Extract the [X, Y] coordinate from the center of the cell holding the provided text.  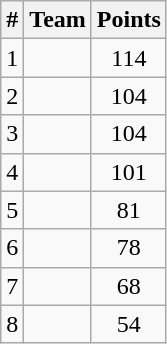
54 [128, 324]
4 [12, 172]
78 [128, 248]
5 [12, 210]
101 [128, 172]
# [12, 20]
1 [12, 58]
8 [12, 324]
114 [128, 58]
6 [12, 248]
68 [128, 286]
2 [12, 96]
Points [128, 20]
3 [12, 134]
Team [58, 20]
7 [12, 286]
81 [128, 210]
